Search for the cell housing the specified text and yield its [X, Y] center coordinate. 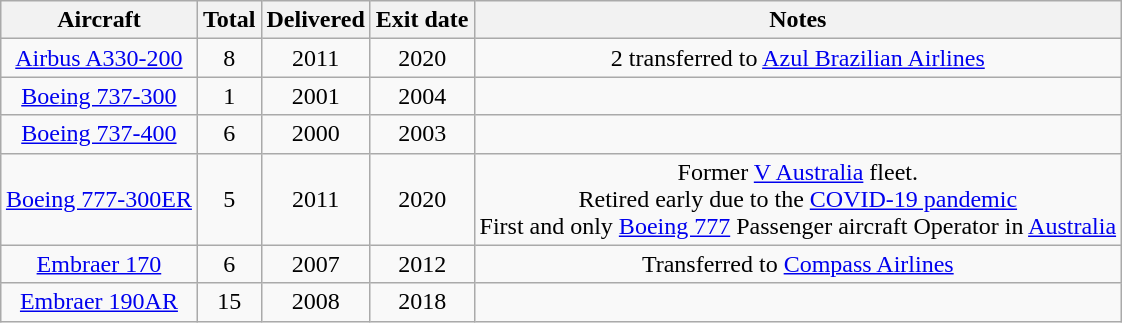
2004 [422, 96]
Notes [798, 20]
Transferred to Compass Airlines [798, 264]
Delivered [316, 20]
2001 [316, 96]
2008 [316, 302]
2007 [316, 264]
Boeing 737-400 [98, 134]
2018 [422, 302]
2000 [316, 134]
Embraer 190AR [98, 302]
2012 [422, 264]
1 [229, 96]
Total [229, 20]
15 [229, 302]
Exit date [422, 20]
Boeing 777-300ER [98, 199]
Boeing 737-300 [98, 96]
Former V Australia fleet.Retired early due to the COVID-19 pandemicFirst and only Boeing 777 Passenger aircraft Operator in Australia [798, 199]
5 [229, 199]
2003 [422, 134]
2 transferred to Azul Brazilian Airlines [798, 58]
Aircraft [98, 20]
Airbus A330-200 [98, 58]
Embraer 170 [98, 264]
8 [229, 58]
